Scan for the cell matching the given text and deliver its [x, y] coordinate at center. 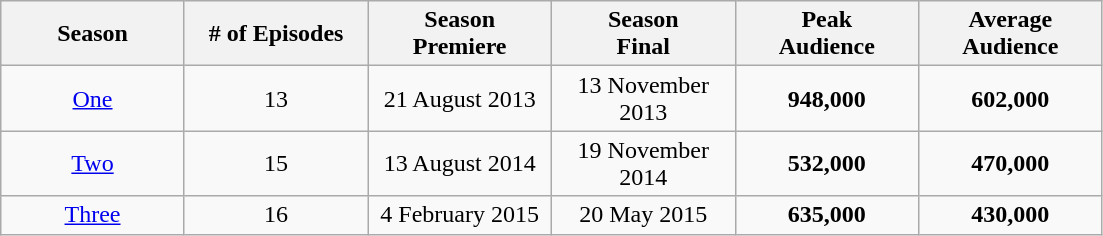
Two [93, 164]
20 May 2015 [643, 215]
Three [93, 215]
Season Premiere [460, 34]
430,000 [1011, 215]
15 [276, 164]
Season [93, 34]
13 August 2014 [460, 164]
Average Audience [1011, 34]
13 [276, 98]
Peak Audience [827, 34]
One [93, 98]
4 February 2015 [460, 215]
602,000 [1011, 98]
948,000 [827, 98]
# of Episodes [276, 34]
635,000 [827, 215]
532,000 [827, 164]
16 [276, 215]
Season Final [643, 34]
470,000 [1011, 164]
13 November 2013 [643, 98]
21 August 2013 [460, 98]
19 November 2014 [643, 164]
